Return the [X, Y] coordinate for the center point of the cell that contains the specified text.  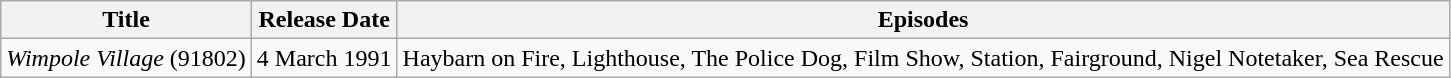
Title [126, 20]
Release Date [324, 20]
4 March 1991 [324, 58]
Episodes [923, 20]
Haybarn on Fire, Lighthouse, The Police Dog, Film Show, Station, Fairground, Nigel Notetaker, Sea Rescue [923, 58]
Wimpole Village (91802) [126, 58]
